Extract the (X, Y) coordinate from the center of the cell holding the provided text.  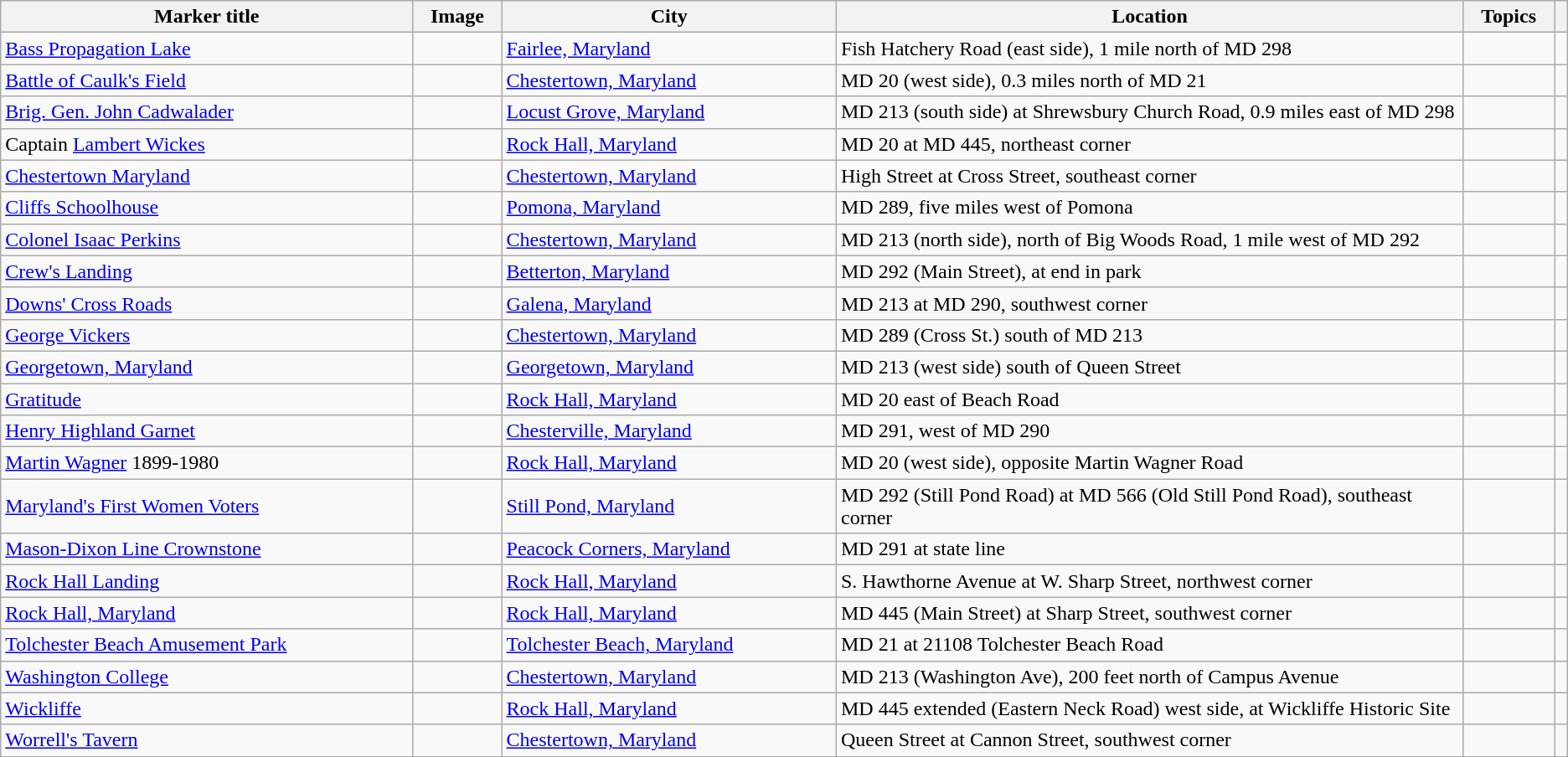
Betterton, Maryland (668, 271)
Tolchester Beach, Maryland (668, 645)
S. Hawthorne Avenue at W. Sharp Street, northwest corner (1149, 581)
Worrell's Tavern (207, 740)
Marker title (207, 17)
Galena, Maryland (668, 303)
High Street at Cross Street, southeast corner (1149, 176)
Fairlee, Maryland (668, 49)
Wickliffe (207, 708)
MD 445 extended (Eastern Neck Road) west side, at Wickliffe Historic Site (1149, 708)
Still Pond, Maryland (668, 506)
Queen Street at Cannon Street, southwest corner (1149, 740)
Image (457, 17)
Peacock Corners, Maryland (668, 549)
Crew's Landing (207, 271)
Fish Hatchery Road (east side), 1 mile north of MD 298 (1149, 49)
Gratitude (207, 399)
Rock Hall Landing (207, 581)
Colonel Isaac Perkins (207, 239)
MD 20 (west side), 0.3 miles north of MD 21 (1149, 80)
MD 213 (Washington Ave), 200 feet north of Campus Avenue (1149, 677)
Mason-Dixon Line Crownstone (207, 549)
Washington College (207, 677)
MD 291 at state line (1149, 549)
Captain Lambert Wickes (207, 144)
Cliffs Schoolhouse (207, 208)
MD 213 at MD 290, southwest corner (1149, 303)
Downs' Cross Roads (207, 303)
MD 289 (Cross St.) south of MD 213 (1149, 335)
MD 21 at 21108 Tolchester Beach Road (1149, 645)
MD 291, west of MD 290 (1149, 431)
MD 292 (Main Street), at end in park (1149, 271)
Pomona, Maryland (668, 208)
MD 292 (Still Pond Road) at MD 566 (Old Still Pond Road), southeast corner (1149, 506)
Maryland's First Women Voters (207, 506)
MD 213 (north side), north of Big Woods Road, 1 mile west of MD 292 (1149, 239)
MD 20 east of Beach Road (1149, 399)
MD 213 (west side) south of Queen Street (1149, 367)
Topics (1509, 17)
MD 20 at MD 445, northeast corner (1149, 144)
George Vickers (207, 335)
Tolchester Beach Amusement Park (207, 645)
Chesterville, Maryland (668, 431)
Brig. Gen. John Cadwalader (207, 112)
MD 445 (Main Street) at Sharp Street, southwest corner (1149, 613)
Martin Wagner 1899-1980 (207, 463)
MD 289, five miles west of Pomona (1149, 208)
Battle of Caulk's Field (207, 80)
MD 213 (south side) at Shrewsbury Church Road, 0.9 miles east of MD 298 (1149, 112)
Location (1149, 17)
MD 20 (west side), opposite Martin Wagner Road (1149, 463)
Bass Propagation Lake (207, 49)
City (668, 17)
Chestertown Maryland (207, 176)
Locust Grove, Maryland (668, 112)
Henry Highland Garnet (207, 431)
